Scan for the cell matching the given text and deliver its [X, Y] coordinate at center. 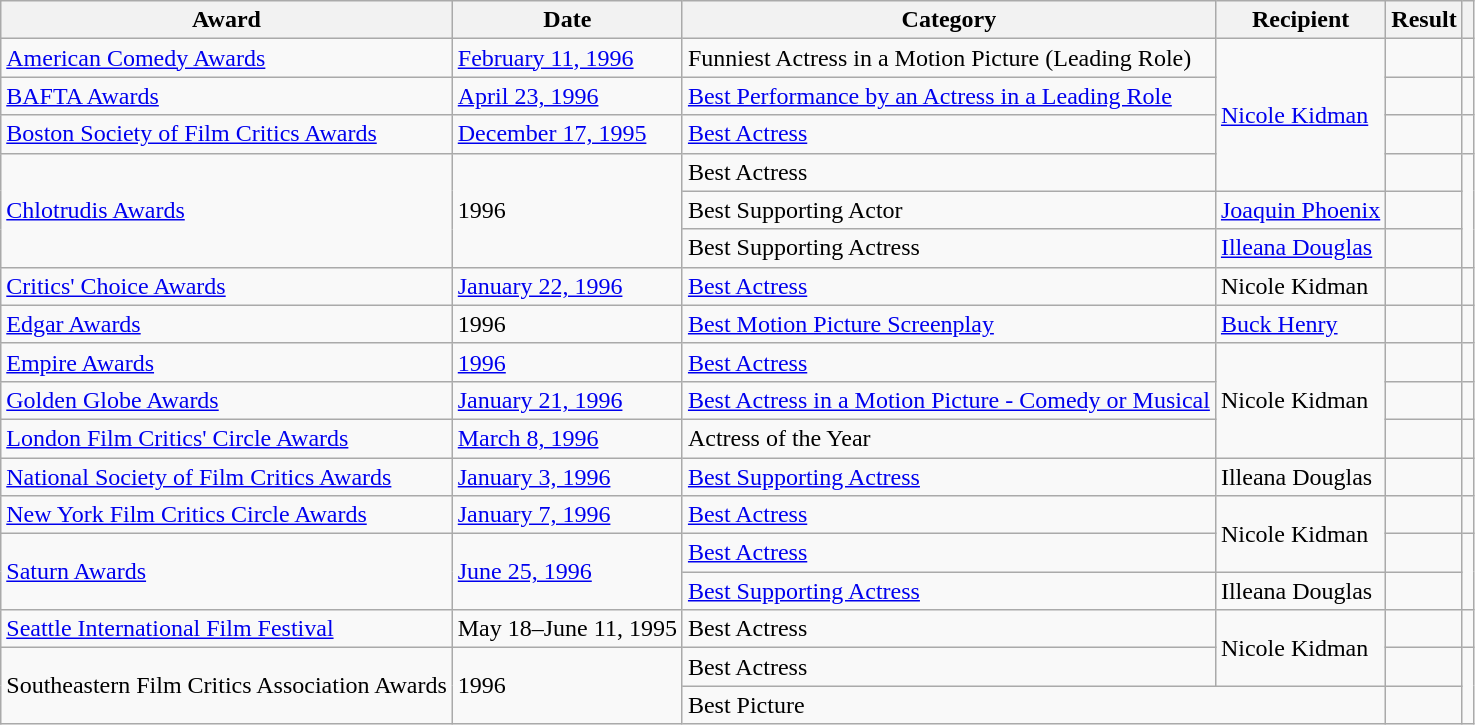
Date [567, 20]
Award [227, 20]
January 21, 1996 [567, 400]
June 25, 1996 [567, 572]
January 3, 1996 [567, 477]
Best Performance by an Actress in a Leading Role [948, 96]
Best Picture [1034, 705]
Result [1424, 20]
Chlotrudis Awards [227, 210]
Actress of the Year [948, 438]
Joaquin Phoenix [1300, 210]
December 17, 1995 [567, 134]
Boston Society of Film Critics Awards [227, 134]
Category [948, 20]
Golden Globe Awards [227, 400]
Edgar Awards [227, 324]
March 8, 1996 [567, 438]
New York Film Critics Circle Awards [227, 515]
January 7, 1996 [567, 515]
Buck Henry [1300, 324]
Empire Awards [227, 362]
January 22, 1996 [567, 286]
Critics' Choice Awards [227, 286]
London Film Critics' Circle Awards [227, 438]
Best Actress in a Motion Picture - Comedy or Musical [948, 400]
BAFTA Awards [227, 96]
National Society of Film Critics Awards [227, 477]
Recipient [1300, 20]
May 18–June 11, 1995 [567, 629]
April 23, 1996 [567, 96]
Funniest Actress in a Motion Picture (Leading Role) [948, 58]
February 11, 1996 [567, 58]
Best Motion Picture Screenplay [948, 324]
Saturn Awards [227, 572]
Southeastern Film Critics Association Awards [227, 686]
Best Supporting Actor [948, 210]
American Comedy Awards [227, 58]
Seattle International Film Festival [227, 629]
